Return the (x, y) coordinate for the center point of the cell that contains the specified text.  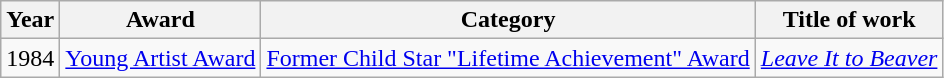
Former Child Star "Lifetime Achievement" Award (508, 58)
Leave It to Beaver (849, 58)
1984 (30, 58)
Young Artist Award (160, 58)
Category (508, 20)
Year (30, 20)
Award (160, 20)
Title of work (849, 20)
